Output the [x, y] coordinate of the center of the cell containing the given text.  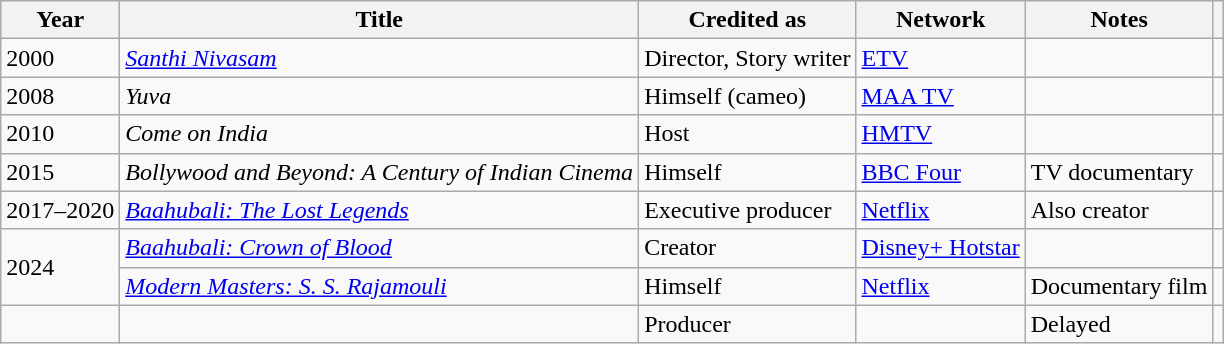
ETV [940, 58]
Creator [748, 248]
Credited as [748, 20]
TV documentary [1119, 172]
Yuva [380, 96]
MAA TV [940, 96]
Himself (cameo) [748, 96]
Baahubali: Crown of Blood [380, 248]
Bollywood and Beyond: A Century of Indian Cinema [380, 172]
Come on India [380, 134]
2017–2020 [60, 210]
BBC Four [940, 172]
Host [748, 134]
Disney+ Hotstar [940, 248]
2024 [60, 267]
Also creator [1119, 210]
HMTV [940, 134]
2008 [60, 96]
Santhi Nivasam [380, 58]
Title [380, 20]
Director, Story writer [748, 58]
2000 [60, 58]
Network [940, 20]
Documentary film [1119, 286]
2015 [60, 172]
Year [60, 20]
Producer [748, 324]
Baahubali: The Lost Legends [380, 210]
Delayed [1119, 324]
Notes [1119, 20]
Executive producer [748, 210]
2010 [60, 134]
Modern Masters: S. S. Rajamouli [380, 286]
